Find where the given text appears and provide that cell's center as [x, y] coordinate. 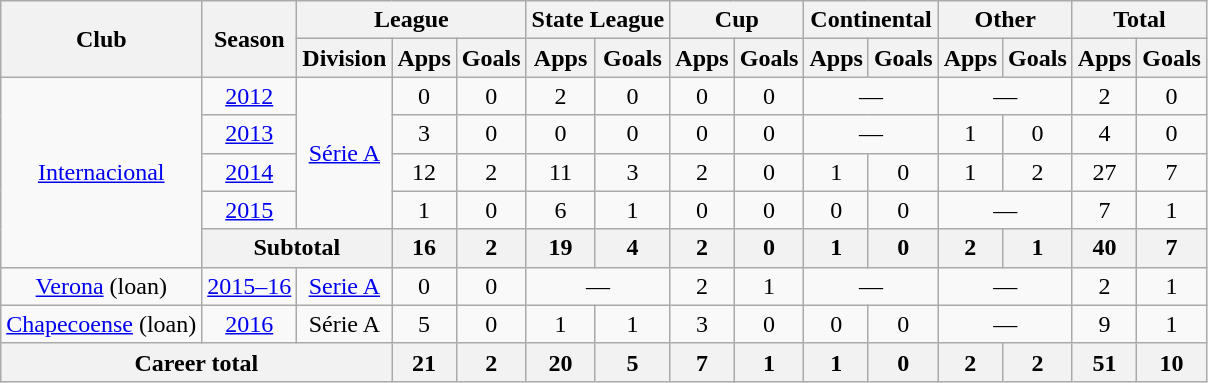
Division [344, 58]
2016 [250, 324]
2015 [250, 210]
Total [1139, 20]
Continental [871, 20]
21 [424, 362]
Season [250, 39]
20 [560, 362]
12 [424, 172]
Cup [737, 20]
51 [1104, 362]
16 [424, 248]
Other [1005, 20]
2012 [250, 96]
Club [102, 39]
27 [1104, 172]
Subtotal [297, 248]
11 [560, 172]
State League [598, 20]
Career total [196, 362]
40 [1104, 248]
Serie A [344, 286]
10 [1172, 362]
2013 [250, 134]
Verona (loan) [102, 286]
2014 [250, 172]
6 [560, 210]
2015–16 [250, 286]
19 [560, 248]
Internacional [102, 172]
Chapecoense (loan) [102, 324]
League [412, 20]
9 [1104, 324]
